Locate the cell with the specified text and output its [x, y] center coordinate. 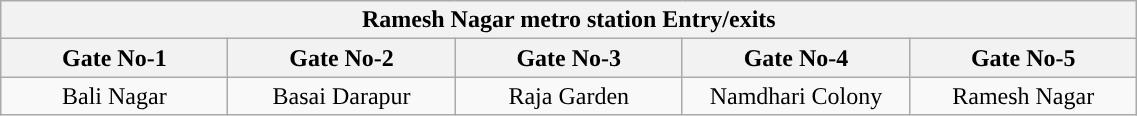
Gate No-1 [114, 58]
Gate No-3 [568, 58]
Raja Garden [568, 96]
Basai Darapur [342, 96]
Namdhari Colony [796, 96]
Ramesh Nagar [1024, 96]
Ramesh Nagar metro station Entry/exits [569, 20]
Gate No-5 [1024, 58]
Gate No-4 [796, 58]
Gate No-2 [342, 58]
Bali Nagar [114, 96]
